Return the (x, y) coordinate for the center point of the cell that contains the specified text.  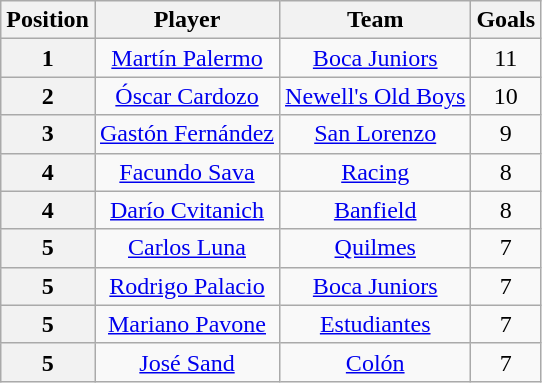
Martín Palermo (186, 58)
Gastón Fernández (186, 134)
Darío Cvitanich (186, 210)
Banfield (376, 210)
10 (506, 96)
1 (48, 58)
9 (506, 134)
Player (186, 20)
Colón (376, 362)
Estudiantes (376, 324)
Rodrigo Palacio (186, 286)
11 (506, 58)
Carlos Luna (186, 248)
San Lorenzo (376, 134)
3 (48, 134)
Facundo Sava (186, 172)
Position (48, 20)
Mariano Pavone (186, 324)
Quilmes (376, 248)
Newell's Old Boys (376, 96)
Goals (506, 20)
José Sand (186, 362)
Racing (376, 172)
Team (376, 20)
Óscar Cardozo (186, 96)
2 (48, 96)
